Output the (X, Y) coordinate of the center of the cell containing the given text.  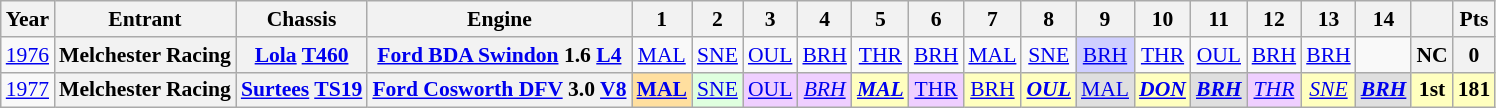
Pts (1474, 19)
8 (1048, 19)
NC (1432, 55)
Chassis (302, 19)
Surtees TS19 (302, 90)
5 (880, 19)
2 (718, 19)
11 (1219, 19)
1st (1432, 90)
Year (28, 19)
9 (1105, 19)
Ford BDA Swindon 1.6 L4 (499, 55)
Ford Cosworth DFV 3.0 V8 (499, 90)
Lola T460 (302, 55)
3 (770, 19)
DON (1162, 90)
7 (992, 19)
Engine (499, 19)
4 (824, 19)
12 (1274, 19)
1 (662, 19)
0 (1474, 55)
1977 (28, 90)
6 (936, 19)
181 (1474, 90)
1976 (28, 55)
14 (1384, 19)
10 (1162, 19)
13 (1328, 19)
Entrant (145, 19)
